Pinpoint the cell where the given text exists, returning its (x, y) midpoint coordinate. 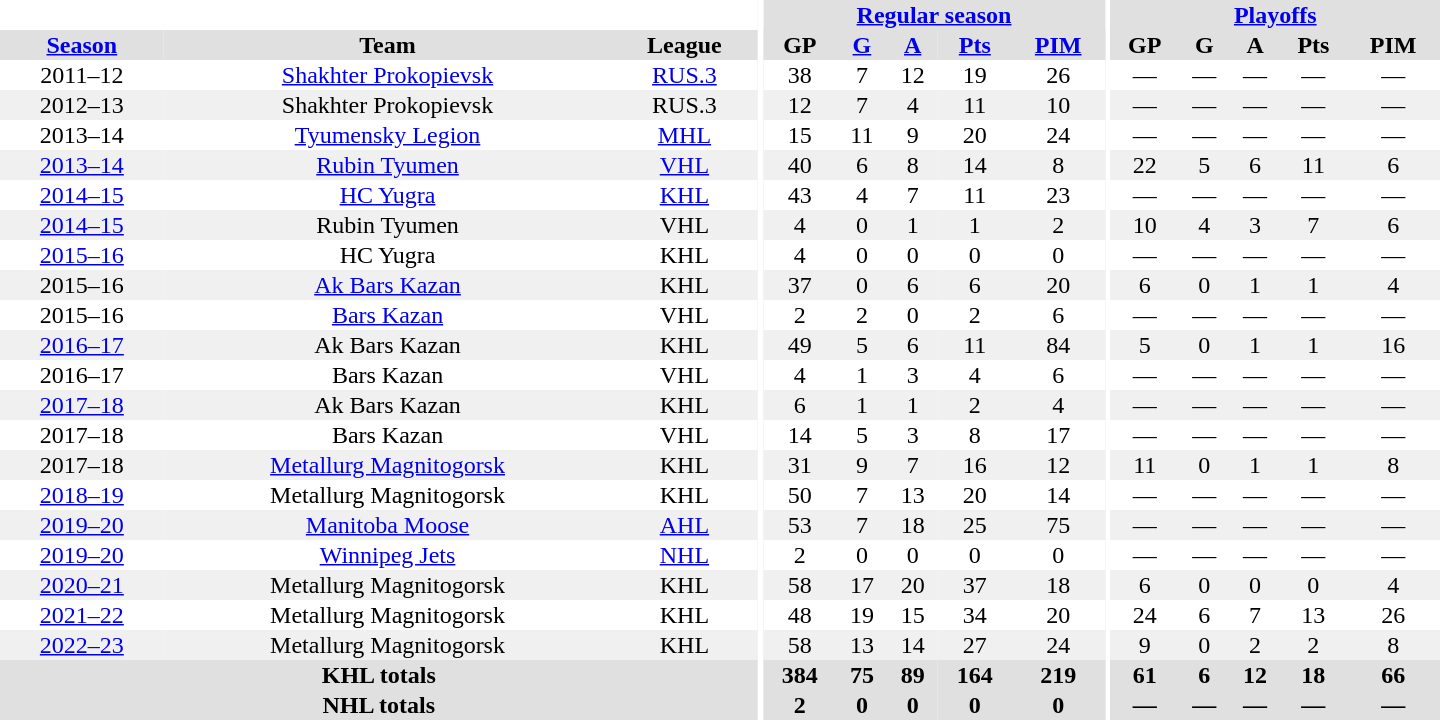
84 (1058, 345)
NHL (684, 555)
25 (974, 525)
Playoffs (1276, 15)
2022–23 (82, 645)
31 (800, 465)
Tyumensky Legion (388, 135)
164 (974, 675)
2021–22 (82, 615)
50 (800, 495)
61 (1145, 675)
Winnipeg Jets (388, 555)
2018–19 (82, 495)
League (684, 45)
2020–21 (82, 585)
48 (800, 615)
27 (974, 645)
2012–13 (82, 105)
49 (800, 345)
53 (800, 525)
23 (1058, 195)
38 (800, 75)
AHL (684, 525)
43 (800, 195)
KHL totals (379, 675)
Regular season (934, 15)
34 (974, 615)
219 (1058, 675)
Manitoba Moose (388, 525)
89 (912, 675)
384 (800, 675)
MHL (684, 135)
22 (1145, 165)
NHL totals (379, 705)
66 (1393, 675)
40 (800, 165)
Season (82, 45)
2011–12 (82, 75)
Team (388, 45)
